For the text-containing cell, return its midpoint in [x, y] coordinate format. 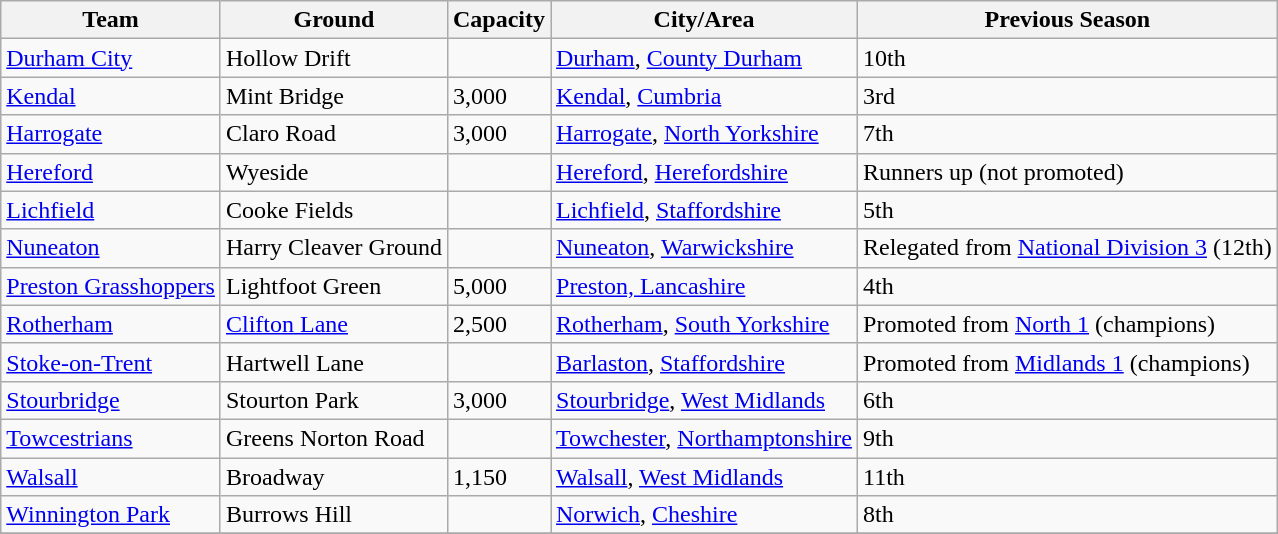
Rotherham [111, 324]
6th [1068, 400]
3rd [1068, 96]
City/Area [704, 20]
Cooke Fields [334, 210]
8th [1068, 515]
Mint Bridge [334, 96]
5th [1068, 210]
Kendal, Cumbria [704, 96]
Durham, County Durham [704, 58]
Stoke-on-Trent [111, 362]
Preston, Lancashire [704, 286]
Claro Road [334, 134]
9th [1068, 438]
Hereford [111, 172]
Nuneaton [111, 248]
1,150 [498, 477]
Capacity [498, 20]
2,500 [498, 324]
Harrogate [111, 134]
Promoted from North 1 (champions) [1068, 324]
Greens Norton Road [334, 438]
5,000 [498, 286]
Rotherham, South Yorkshire [704, 324]
Winnington Park [111, 515]
Harrogate, North Yorkshire [704, 134]
Clifton Lane [334, 324]
Towchester, Northamptonshire [704, 438]
Team [111, 20]
Norwich, Cheshire [704, 515]
Lightfoot Green [334, 286]
Towcestrians [111, 438]
Ground [334, 20]
Previous Season [1068, 20]
Lichfield, Staffordshire [704, 210]
Walsall, West Midlands [704, 477]
Stourton Park [334, 400]
Lichfield [111, 210]
4th [1068, 286]
Walsall [111, 477]
Hartwell Lane [334, 362]
Broadway [334, 477]
10th [1068, 58]
Kendal [111, 96]
Promoted from Midlands 1 (champions) [1068, 362]
Hereford, Herefordshire [704, 172]
Stourbridge, West Midlands [704, 400]
Runners up (not promoted) [1068, 172]
Barlaston, Staffordshire [704, 362]
Burrows Hill [334, 515]
Stourbridge [111, 400]
Preston Grasshoppers [111, 286]
Nuneaton, Warwickshire [704, 248]
Durham City [111, 58]
11th [1068, 477]
Relegated from National Division 3 (12th) [1068, 248]
Harry Cleaver Ground [334, 248]
Wyeside [334, 172]
Hollow Drift [334, 58]
7th [1068, 134]
